Pinpoint the cell where the given text exists, returning its [x, y] midpoint coordinate. 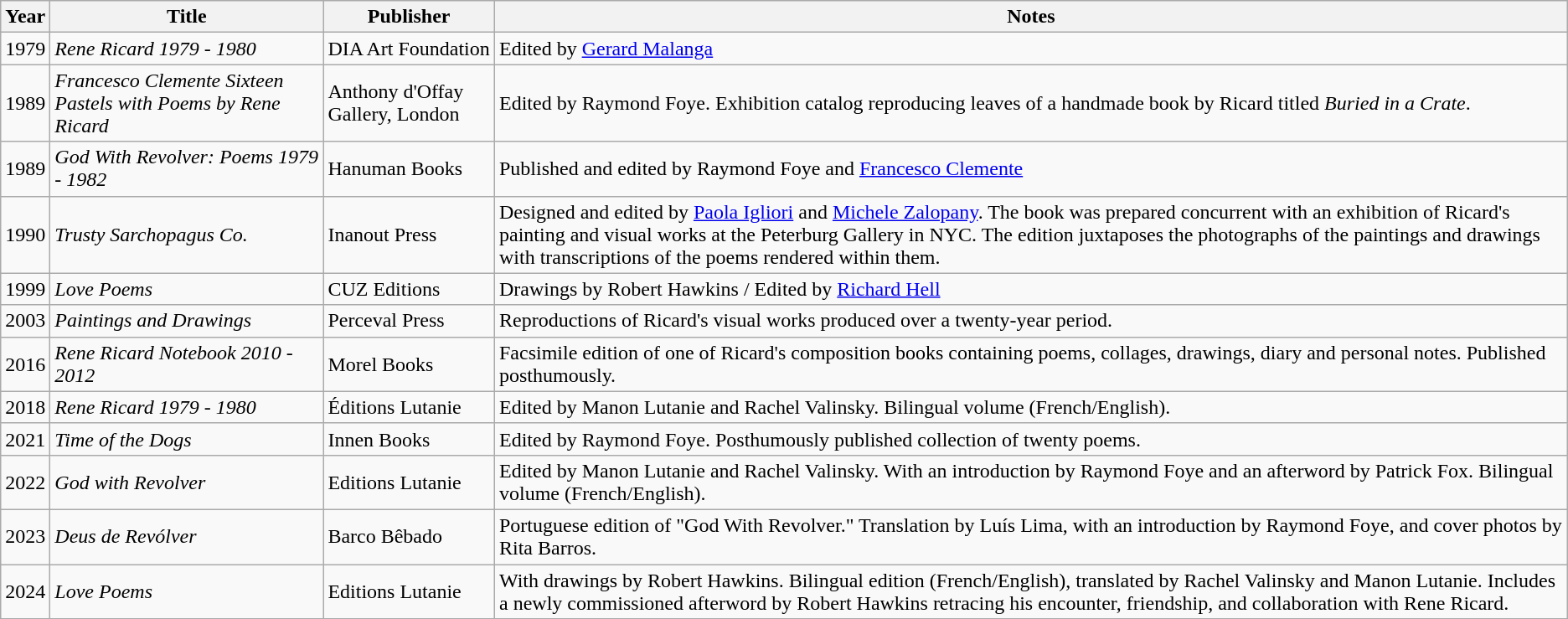
Notes [1030, 17]
Anthony d'Offay Gallery, London [409, 103]
Innen Books [409, 439]
Year [25, 17]
Barco Bêbado [409, 536]
Inanout Press [409, 235]
Perceval Press [409, 321]
Reproductions of Ricard's visual works produced over a twenty-year period. [1030, 321]
Hanuman Books [409, 169]
CUZ Editions [409, 289]
Edited by Manon Lutanie and Rachel Valinsky. Bilingual volume (French/English). [1030, 407]
Deus de Revólver [187, 536]
Edited by Raymond Foye. Exhibition catalog reproducing leaves of a handmade book by Ricard titled Buried in a Crate. [1030, 103]
1999 [25, 289]
Time of the Dogs [187, 439]
2016 [25, 364]
2022 [25, 482]
Rene Ricard Notebook 2010 - 2012 [187, 364]
Facsimile edition of one of Ricard's composition books containing poems, collages, drawings, diary and personal notes. Published posthumously. [1030, 364]
Éditions Lutanie [409, 407]
Edited by Raymond Foye. Posthumously published collection of twenty poems. [1030, 439]
DIA Art Foundation [409, 49]
2021 [25, 439]
2024 [25, 591]
Published and edited by Raymond Foye and Francesco Clemente [1030, 169]
Francesco Clemente Sixteen Pastels with Poems by Rene Ricard [187, 103]
2003 [25, 321]
Title [187, 17]
Morel Books [409, 364]
God with Revolver [187, 482]
Paintings and Drawings [187, 321]
1979 [25, 49]
Edited by Gerard Malanga [1030, 49]
Publisher [409, 17]
2023 [25, 536]
Edited by Manon Lutanie and Rachel Valinsky. With an introduction by Raymond Foye and an afterword by Patrick Fox. Bilingual volume (French/English). [1030, 482]
Drawings by Robert Hawkins / Edited by Richard Hell [1030, 289]
1990 [25, 235]
Portuguese edition of "God With Revolver." Translation by Luís Lima, with an introduction by Raymond Foye, and cover photos by Rita Barros. [1030, 536]
Trusty Sarchopagus Co. [187, 235]
2018 [25, 407]
God With Revolver: Poems 1979 - 1982 [187, 169]
